Detect which cell encompasses the target text, then output its [x, y] center coordinate. 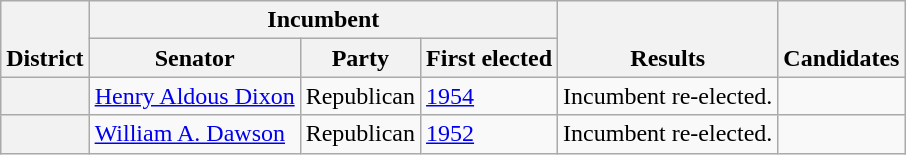
Candidates [842, 39]
Henry Aldous Dixon [194, 96]
First elected [490, 58]
1954 [490, 96]
Results [668, 39]
District [45, 39]
1952 [490, 134]
Senator [194, 58]
Party [360, 58]
Incumbent [323, 20]
William A. Dawson [194, 134]
